From the cell containing the given text, extract its center point as (x, y) coordinate. 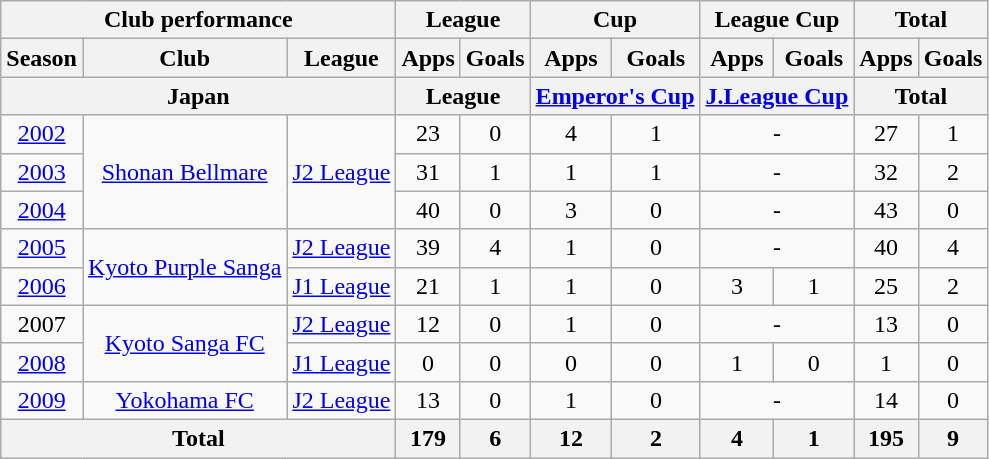
Kyoto Purple Sanga (184, 267)
21 (428, 286)
Season (42, 58)
195 (886, 438)
6 (495, 438)
League Cup (777, 20)
Kyoto Sanga FC (184, 343)
2009 (42, 400)
Club (184, 58)
27 (886, 134)
Cup (615, 20)
23 (428, 134)
Emperor's Cup (615, 96)
Japan (198, 96)
31 (428, 172)
2003 (42, 172)
Club performance (198, 20)
32 (886, 172)
9 (953, 438)
Shonan Bellmare (184, 172)
39 (428, 248)
Yokohama FC (184, 400)
2002 (42, 134)
2008 (42, 362)
14 (886, 400)
25 (886, 286)
2007 (42, 324)
43 (886, 210)
2005 (42, 248)
2006 (42, 286)
179 (428, 438)
2004 (42, 210)
J.League Cup (777, 96)
